Locate the cell with the specified text and output its (X, Y) center coordinate. 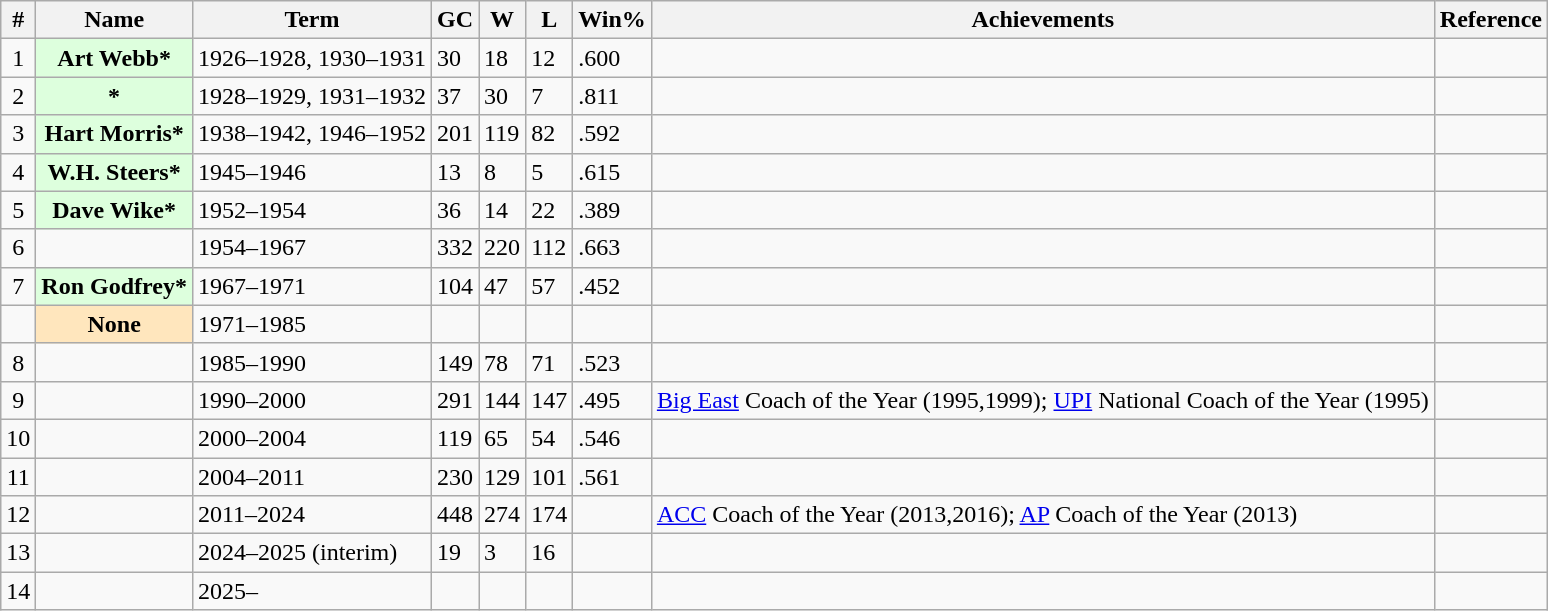
112 (550, 248)
.615 (612, 172)
11 (18, 477)
9 (18, 400)
.495 (612, 400)
W.H. Steers* (114, 172)
147 (550, 400)
22 (550, 210)
201 (456, 134)
.546 (612, 438)
54 (550, 438)
2004–2011 (312, 477)
Name (114, 20)
149 (456, 362)
1985–1990 (312, 362)
2000–2004 (312, 438)
Ron Godfrey* (114, 286)
129 (502, 477)
1926–1928, 1930–1931 (312, 58)
1952–1954 (312, 210)
78 (502, 362)
47 (502, 286)
Reference (1490, 20)
2 (18, 96)
6 (18, 248)
.663 (612, 248)
1990–2000 (312, 400)
1928–1929, 1931–1932 (312, 96)
1945–1946 (312, 172)
* (114, 96)
291 (456, 400)
37 (456, 96)
1954–1967 (312, 248)
4 (18, 172)
.389 (612, 210)
18 (502, 58)
144 (502, 400)
101 (550, 477)
Dave Wike* (114, 210)
GC (456, 20)
Win% (612, 20)
ACC Coach of the Year (2013,2016); AP Coach of the Year (2013) (1042, 515)
# (18, 20)
448 (456, 515)
57 (550, 286)
220 (502, 248)
71 (550, 362)
.561 (612, 477)
2011–2024 (312, 515)
2025– (312, 591)
2024–2025 (interim) (312, 553)
Hart Morris* (114, 134)
19 (456, 553)
.811 (612, 96)
1 (18, 58)
174 (550, 515)
1971–1985 (312, 324)
16 (550, 553)
1967–1971 (312, 286)
Term (312, 20)
274 (502, 515)
65 (502, 438)
104 (456, 286)
Achievements (1042, 20)
230 (456, 477)
82 (550, 134)
Big East Coach of the Year (1995,1999); UPI National Coach of the Year (1995) (1042, 400)
.600 (612, 58)
1938–1942, 1946–1952 (312, 134)
Art Webb* (114, 58)
.592 (612, 134)
332 (456, 248)
.452 (612, 286)
10 (18, 438)
W (502, 20)
36 (456, 210)
.523 (612, 362)
L (550, 20)
None (114, 324)
